Output the [x, y] coordinate of the center of the cell containing the given text.  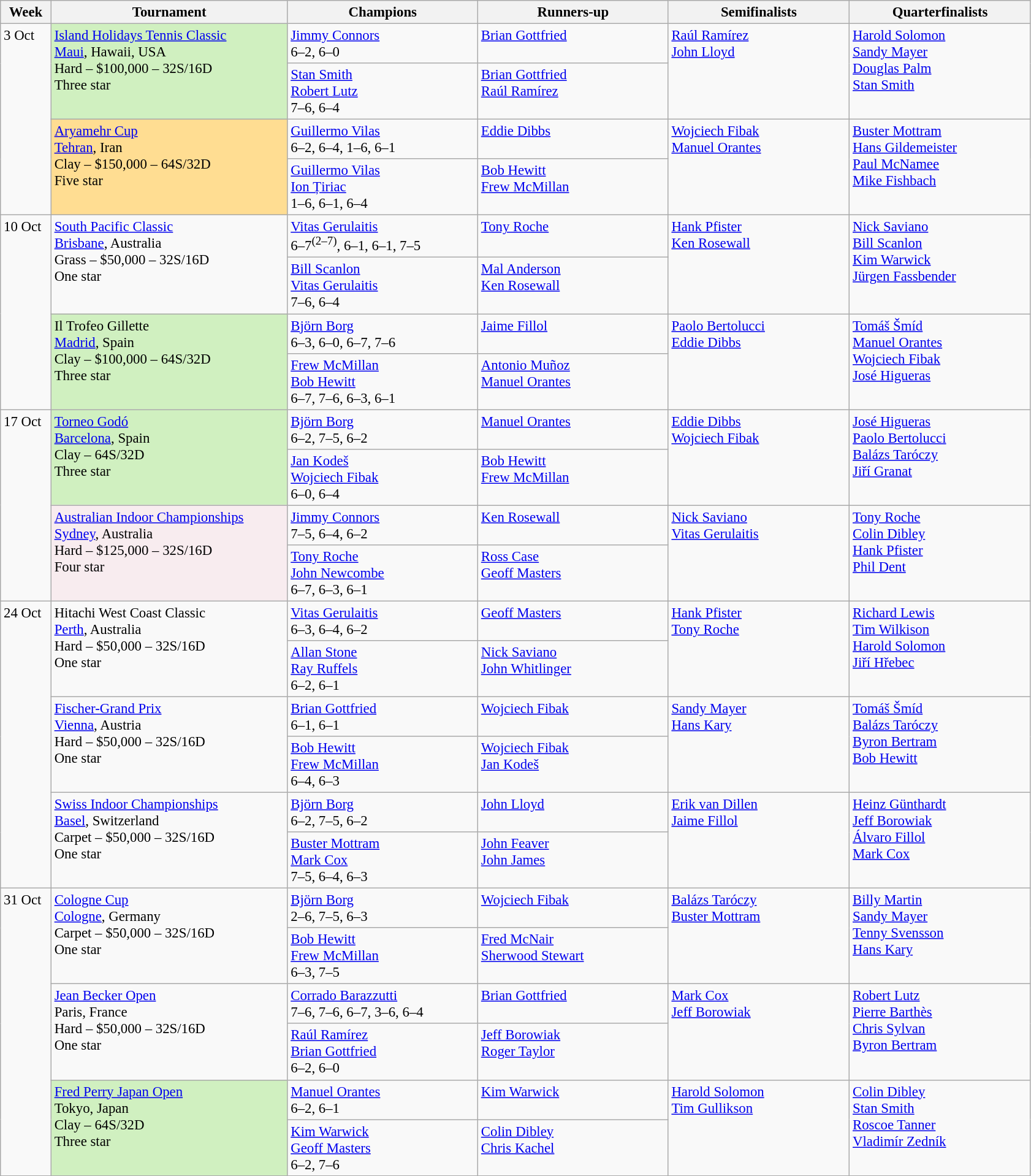
Bob Hewitt Frew McMillan 6–3, 7–5 [382, 956]
Hank Pfister Ken Rosewall [759, 265]
Quarterfinalists [940, 12]
Stan Smith Robert Lutz 7–6, 6–4 [382, 91]
Manuel Orantes [574, 429]
17 Oct [26, 505]
10 Oct [26, 313]
Champions [382, 12]
Eddie Dibbs [574, 140]
Wojciech Fibak Jan Kodeš [574, 765]
Brian Gottfried 6–1, 6–1 [382, 716]
Brian Gottfried Raúl Ramírez [574, 91]
Tony Roche Colin Dibley Hank Pfister Phil Dent [940, 553]
Buster Mottram Hans Gildemeister Paul McNamee Mike Fishbach [940, 167]
Paolo Bertolucci Eddie Dibbs [759, 362]
Kim Warwick [574, 1100]
Tournament [169, 12]
Sandy Mayer Hans Kary [759, 744]
Nick Saviano Bill Scanlon Kim Warwick Jürgen Fassbender [940, 265]
24 Oct [26, 744]
Corrado Barazzutti 7–6, 7–6, 6–7, 3–6, 6–4 [382, 1004]
Frew McMillan Bob Hewitt 6–7, 7–6, 6–3, 6–1 [382, 381]
Geoff Masters [574, 620]
Buster Mottram Mark Cox 7–5, 6–4, 6–3 [382, 860]
Björn Borg 2–6, 7–5, 6–3 [382, 909]
Antonio Muñoz Manuel Orantes [574, 381]
Allan Stone Ray Ruffels 6–2, 6–1 [382, 669]
Jaime Fillol [574, 334]
Hank Pfister Tony Roche [759, 649]
Nick Saviano John Whitlinger [574, 669]
Jan Kodeš Wojciech Fibak 6–0, 6–4 [382, 477]
Cologne Cup Cologne, Germany Carpet – $50,000 – 32S/16D One star [169, 936]
Mal Anderson Ken Rosewall [574, 286]
Hitachi West Coast Classic Perth, Australia Hard – $50,000 – 32S/16D One star [169, 649]
Il Trofeo Gillette Madrid, Spain Clay – $100,000 – 64S/32D Three star [169, 362]
Nick Saviano Vitas Gerulaitis [759, 553]
Erik van Dillen Jaime Fillol [759, 841]
Bill Scanlon Vitas Gerulaitis 7–6, 6–4 [382, 286]
Swiss Indoor Championships Basel, Switzerland Carpet – $50,000 – 32S/16D One star [169, 841]
Jean Becker Open Paris, France Hard – $50,000 – 32S/16D One star [169, 1032]
South Pacific Classic Brisbane, Australia Grass – $50,000 – 32S/16D One star [169, 265]
Torneo Godó Barcelona, Spain Clay – 64S/32D Three star [169, 457]
Colin Dibley Chris Kachel [574, 1148]
Harold Solomon Sandy Mayer Douglas Palm Stan Smith [940, 72]
Ken Rosewall [574, 525]
Fischer-Grand Prix Vienna, Austria Hard – $50,000 – 32S/16D One star [169, 744]
Aryamehr Cup Tehran, Iran Clay – $150,000 – 64S/32D Five star [169, 167]
Fred Perry Japan Open Tokyo, Japan Clay – 64S/32D Three star [169, 1128]
Ross Case Geoff Masters [574, 573]
Wojciech Fibak Manuel Orantes [759, 167]
Runners-up [574, 12]
Manuel Orantes 6–2, 6–1 [382, 1100]
31 Oct [26, 1033]
Tony Roche John Newcombe 6–7, 6–3, 6–1 [382, 573]
Bob Hewitt Frew McMillan 6–4, 6–3 [382, 765]
Island Holidays Tennis Classic Maui, Hawaii, USA Hard – $100,000 – 32S/16D Three star [169, 72]
Vitas Gerulaitis 6–3, 6–4, 6–2 [382, 620]
Billy Martin Sandy Mayer Tenny Svensson Hans Kary [940, 936]
Tomáš Šmíd Balázs Taróczy Byron Bertram Bob Hewitt [940, 744]
Raúl Ramírez Brian Gottfried 6–2, 6–0 [382, 1052]
John Lloyd [574, 813]
Richard Lewis Tim Wilkison Harold Solomon Jiří Hřebec [940, 649]
Harold Solomon Tim Gullikson [759, 1128]
Eddie Dibbs Wojciech Fibak [759, 457]
3 Oct [26, 120]
Balázs Taróczy Buster Mottram [759, 936]
Jimmy Connors 7–5, 6–4, 6–2 [382, 525]
Jimmy Connors 6–2, 6–0 [382, 44]
Guillermo Vilas 6–2, 6–4, 1–6, 6–1 [382, 140]
Tony Roche [574, 237]
Björn Borg 6–3, 6–0, 6–7, 7–6 [382, 334]
Australian Indoor Championships Sydney, Australia Hard – $125,000 – 32S/16D Four star [169, 553]
Tomáš Šmíd Manuel Orantes Wojciech Fibak José Higueras [940, 362]
Raúl Ramírez John Lloyd [759, 72]
John Feaver John James [574, 860]
Fred McNair Sherwood Stewart [574, 956]
Colin Dibley Stan Smith Roscoe Tanner Vladimír Zedník [940, 1128]
Guillermo Vilas Ion Țiriac 1–6, 6–1, 6–4 [382, 187]
Jeff Borowiak Roger Taylor [574, 1052]
Kim Warwick Geoff Masters 6–2, 7–6 [382, 1148]
Heinz Günthardt Jeff Borowiak Álvaro Fillol Mark Cox [940, 841]
Semifinalists [759, 12]
Vitas Gerulaitis 6–7(2–7), 6–1, 6–1, 7–5 [382, 237]
Mark Cox Jeff Borowiak [759, 1032]
Week [26, 12]
José Higueras Paolo Bertolucci Balázs Taróczy Jiří Granat [940, 457]
Robert Lutz Pierre Barthès Chris Sylvan Byron Bertram [940, 1032]
